From the cell containing the given text, extract its center point as (x, y) coordinate. 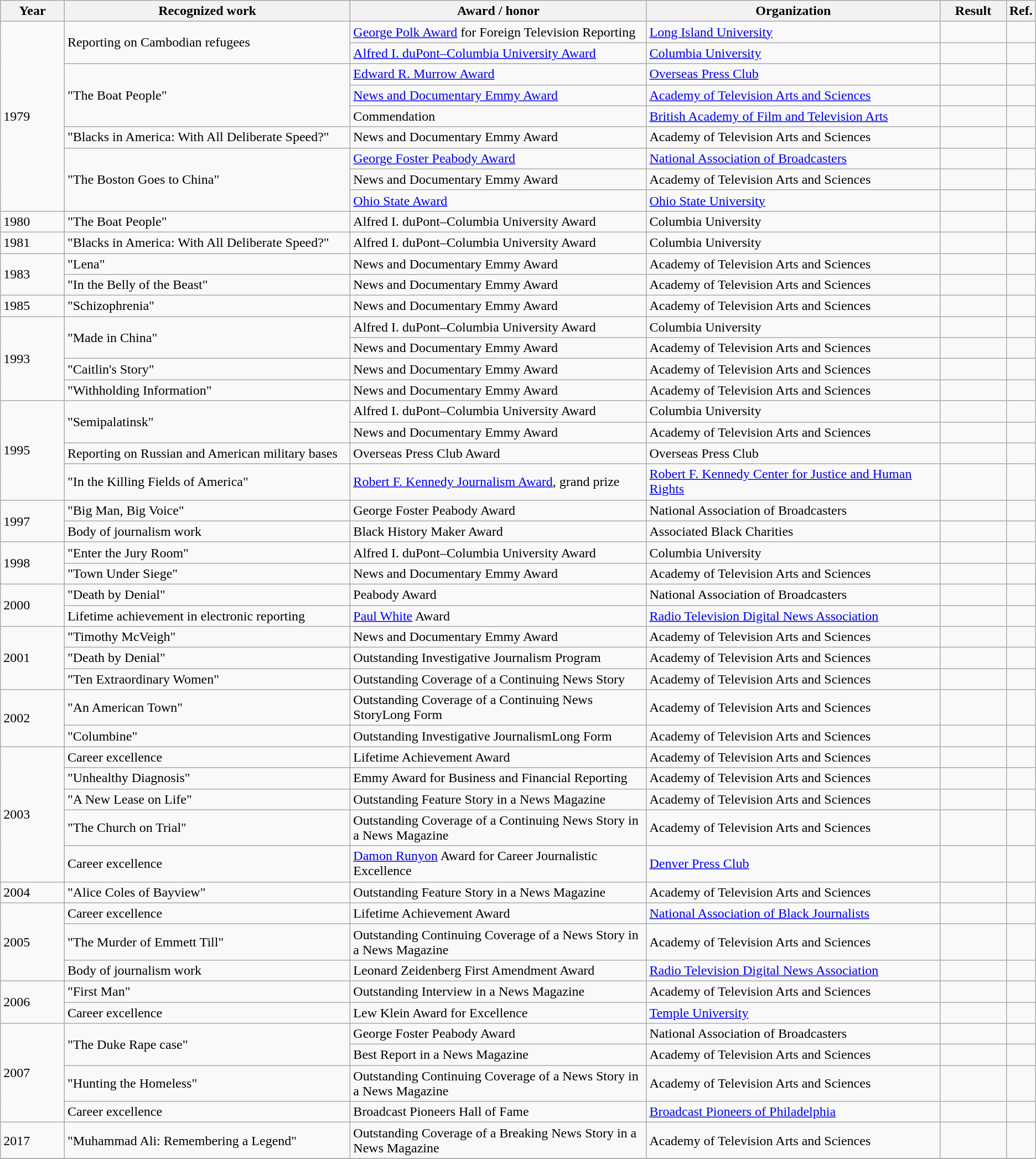
Award / honor (498, 11)
2002 (33, 718)
British Academy of Film and Television Arts (794, 116)
"Town Under Siege" (207, 573)
Best Report in a News Magazine (498, 1055)
"First Man" (207, 991)
"The Duke Rape case" (207, 1044)
Reporting on Cambodian refugees (207, 43)
2004 (33, 892)
"The Boston Goes to China" (207, 179)
"The Murder of Emmett Till" (207, 942)
Lew Klein Award for Excellence (498, 1012)
Outstanding Coverage of a Continuing News Story (498, 679)
"In the Killing Fields of America" (207, 482)
"Unhealthy Diagnosis" (207, 778)
Lifetime achievement in electronic reporting (207, 616)
Broadcast Pioneers Hall of Fame (498, 1112)
Denver Press Club (794, 863)
1981 (33, 242)
"Hunting the Homeless" (207, 1084)
"Columbine" (207, 736)
"Alice Coles of Bayview" (207, 892)
"In the Belly of the Beast" (207, 285)
Ohio State Award (498, 200)
1993 (33, 359)
2001 (33, 658)
"Muhammad Ali: Remembering a Legend" (207, 1140)
Associated Black Charities (794, 531)
2005 (33, 942)
1998 (33, 563)
Year (33, 11)
Broadcast Pioneers of Philadelphia (794, 1112)
"Withholding Information" (207, 390)
Temple University (794, 1012)
"A New Lease on Life" (207, 799)
1997 (33, 521)
Organization (794, 11)
Paul White Award (498, 616)
1983 (33, 275)
2000 (33, 605)
2007 (33, 1073)
Leonard Zeidenberg First Amendment Award (498, 970)
2017 (33, 1140)
"Timothy McVeigh" (207, 637)
2003 (33, 814)
Result (973, 11)
Robert F. Kennedy Center for Justice and Human Rights (794, 482)
Recognized work (207, 11)
1980 (33, 221)
"Made in China" (207, 338)
Outstanding Coverage of a Continuing News StoryLong Form (498, 707)
National Association of Black Journalists (794, 913)
1979 (33, 116)
"Big Man, Big Voice" (207, 510)
Ohio State University (794, 200)
"Enter the Jury Room" (207, 552)
"Caitlin's Story" (207, 369)
"Lena" (207, 264)
Outstanding Investigative JournalismLong Form (498, 736)
Robert F. Kennedy Journalism Award, grand prize (498, 482)
"Semipalatinsk" (207, 422)
Outstanding Interview in a News Magazine (498, 991)
Outstanding Investigative Journalism Program (498, 658)
"Ten Extraordinary Women" (207, 679)
George Polk Award for Foreign Television Reporting (498, 32)
Emmy Award for Business and Financial Reporting (498, 778)
Peabody Award (498, 594)
Overseas Press Club Award (498, 453)
1995 (33, 451)
2006 (33, 1002)
Damon Runyon Award for Career Journalistic Excellence (498, 863)
Reporting on Russian and American military bases (207, 453)
"Schizophrenia" (207, 306)
"An American Town" (207, 707)
"The Church on Trial" (207, 828)
Outstanding Coverage of a Breaking News Story in a News Magazine (498, 1140)
1985 (33, 306)
Commendation (498, 116)
Black History Maker Award (498, 531)
Ref. (1021, 11)
Outstanding Coverage of a Continuing News Story in a News Magazine (498, 828)
Edward R. Murrow Award (498, 74)
Long Island University (794, 32)
